Search for the cell housing the specified text and yield its (x, y) center coordinate. 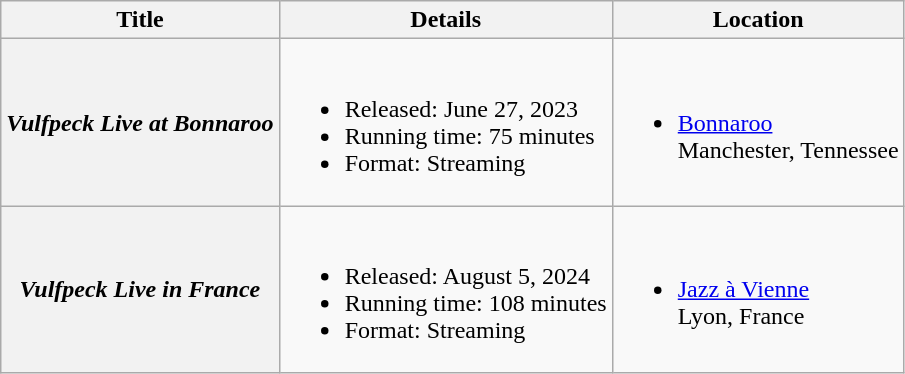
Vulfpeck Live in France (140, 290)
Vulfpeck Live at Bonnaroo (140, 122)
Title (140, 20)
Bonnaroo Manchester, Tennessee (758, 122)
Details (446, 20)
Location (758, 20)
Released: August 5, 2024Running time: 108 minutesFormat: Streaming (446, 290)
Released: June 27, 2023Running time: 75 minutesFormat: Streaming (446, 122)
Jazz à Vienne Lyon, France (758, 290)
